Scan for the cell matching the given text and deliver its [x, y] coordinate at center. 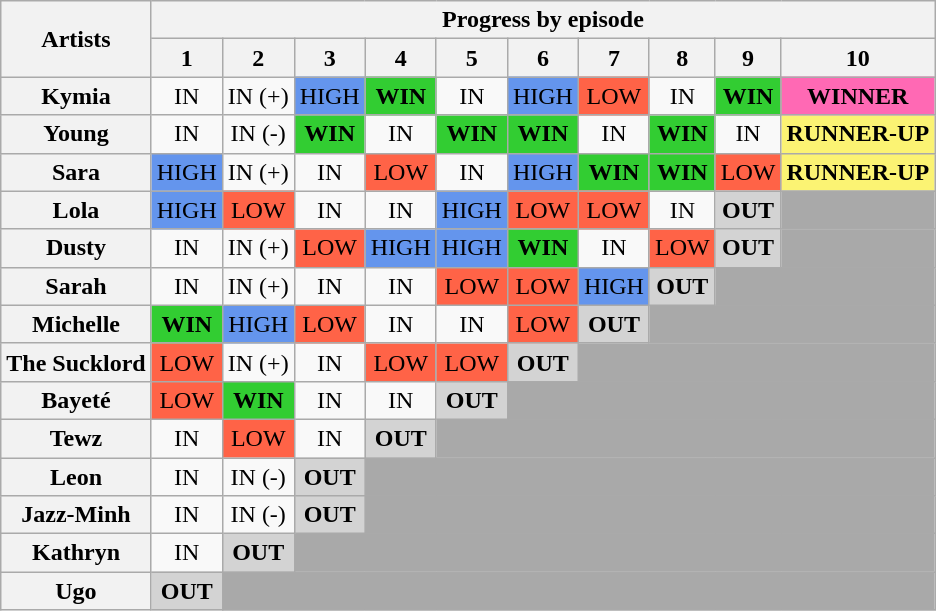
Dusty [76, 248]
9 [748, 58]
Leon [76, 477]
Kymia [76, 96]
Lola [76, 210]
Artists [76, 39]
Jazz-Minh [76, 515]
The Sucklord [76, 362]
Young [76, 134]
1 [186, 58]
Sarah [76, 286]
Michelle [76, 324]
7 [614, 58]
4 [400, 58]
WINNER [858, 96]
Bayeté [76, 400]
8 [682, 58]
Ugo [76, 591]
5 [472, 58]
Tewz [76, 438]
Sara [76, 172]
3 [330, 58]
Kathryn [76, 553]
10 [858, 58]
Progress by episode [542, 20]
6 [542, 58]
2 [258, 58]
